Provide the (x, y) coordinate of the cell's center where the given text is located.  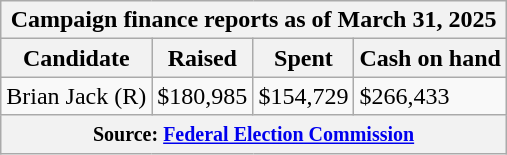
Raised (202, 58)
Cash on hand (430, 58)
$180,985 (202, 96)
Source: Federal Election Commission (254, 134)
$266,433 (430, 96)
Campaign finance reports as of March 31, 2025 (254, 20)
Candidate (76, 58)
$154,729 (304, 96)
Brian Jack (R) (76, 96)
Spent (304, 58)
